Return (x, y) of the center of cell containing provided text 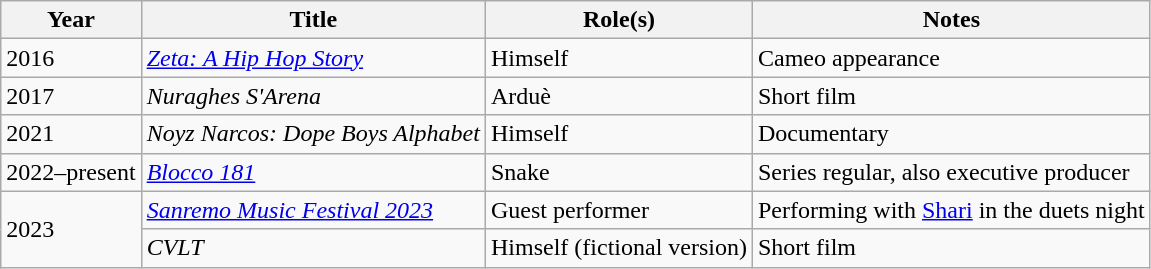
2023 (71, 229)
Snake (618, 172)
Arduè (618, 96)
Nuraghes S'Arena (313, 96)
Role(s) (618, 20)
Documentary (951, 134)
Title (313, 20)
2022–present (71, 172)
Blocco 181 (313, 172)
Year (71, 20)
Noyz Narcos: Dope Boys Alphabet (313, 134)
2016 (71, 58)
Guest performer (618, 210)
Zeta: A Hip Hop Story (313, 58)
Himself (fictional version) (618, 248)
Cameo appearance (951, 58)
Performing with Shari in the duets night (951, 210)
Series regular, also executive producer (951, 172)
CVLT (313, 248)
Sanremo Music Festival 2023 (313, 210)
2021 (71, 134)
2017 (71, 96)
Notes (951, 20)
